Find where the given text appears and provide that cell's center as [x, y] coordinate. 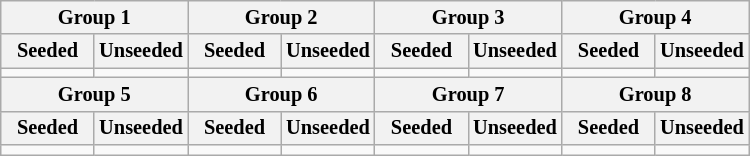
Group 3 [468, 17]
Group 7 [468, 94]
Group 4 [656, 17]
Group 6 [282, 94]
Group 1 [94, 17]
Group 5 [94, 94]
Group 2 [282, 17]
Group 8 [656, 94]
